Search for the cell housing the specified text and yield its [X, Y] center coordinate. 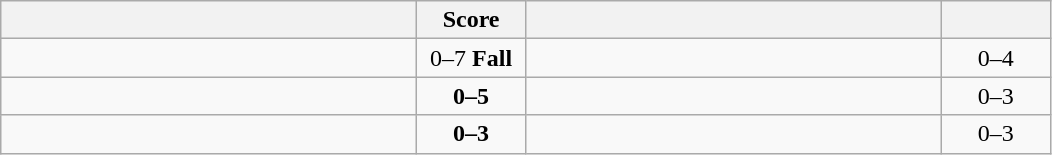
0–4 [996, 58]
0–5 [472, 96]
Score [472, 20]
0–7 Fall [472, 58]
